Capture the cell that displays the provided text and extract its (X, Y) central coordinate. 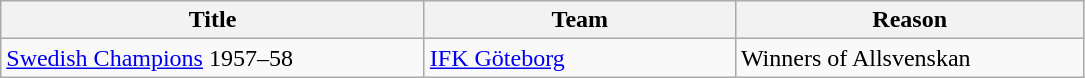
Winners of Allsvenskan (910, 58)
Title (213, 20)
Swedish Champions 1957–58 (213, 58)
Reason (910, 20)
Team (580, 20)
IFK Göteborg (580, 58)
